Identify which cell holds the provided text, then report its [X, Y] central coordinate. 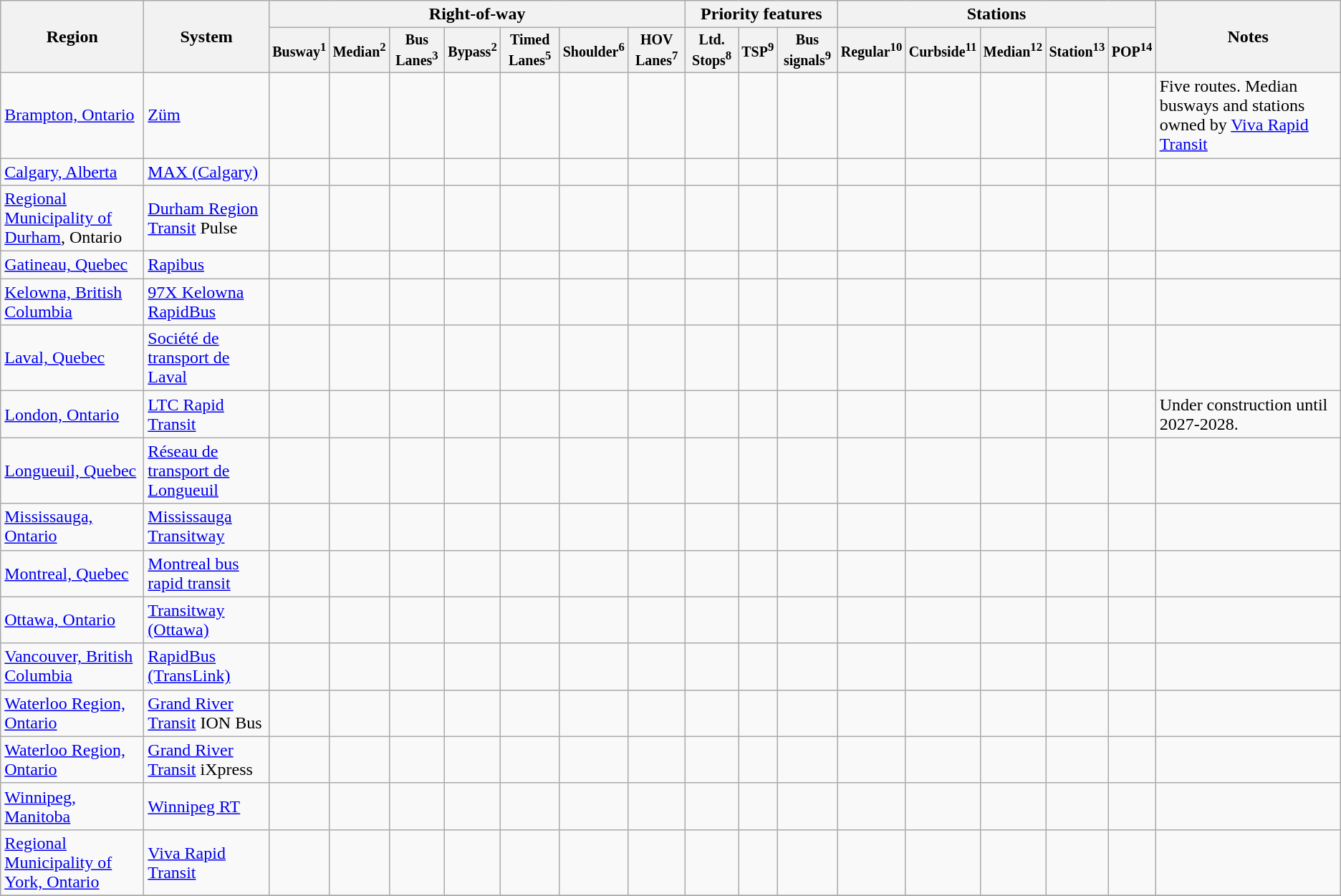
Calgary, Alberta [72, 171]
Bypass2 [473, 50]
Brampton, Ontario [72, 115]
Mississauga Transitway [206, 527]
Rapibus [206, 265]
Durham Region Transit Pulse [206, 218]
Ottawa, Ontario [72, 620]
Kelowna, British Columbia [72, 302]
LTC Rapid Transit [206, 414]
Transitway (Ottawa) [206, 620]
System [206, 37]
RapidBus (TransLink) [206, 666]
Regional Municipality of York, Ontario [72, 862]
Laval, Quebec [72, 358]
Winnipeg, Manitoba [72, 806]
Five routes. Median busways and stations owned by Viva Rapid Transit [1248, 115]
Priority features [761, 14]
Curbside11 [943, 50]
Median12 [1013, 50]
Stations [996, 14]
Regular10 [871, 50]
Notes [1248, 37]
MAX (Calgary) [206, 171]
HOV Lanes7 [657, 50]
Mississauga, Ontario [72, 527]
Station13 [1077, 50]
Ltd. Stops8 [712, 50]
Réseau de transport de Longueuil [206, 471]
Montreal, Quebec [72, 573]
Société de transport de Laval [206, 358]
Vancouver, British Columbia [72, 666]
Region [72, 37]
Timed Lanes5 [529, 50]
Bus Lanes3 [417, 50]
Montreal bus rapid transit [206, 573]
Under construction until 2027-2028. [1248, 414]
Shoulder6 [594, 50]
Gatineau, Quebec [72, 265]
POP14 [1132, 50]
Winnipeg RT [206, 806]
Bus signals9 [807, 50]
Longueuil, Quebec [72, 471]
London, Ontario [72, 414]
TSP9 [758, 50]
Grand River Transit ION Bus [206, 713]
Median2 [360, 50]
Right-of-way [477, 14]
97X Kelowna RapidBus [206, 302]
Regional Municipality of Durham, Ontario [72, 218]
Viva Rapid Transit [206, 862]
Grand River Transit iXpress [206, 759]
Züm [206, 115]
Busway1 [299, 50]
